Pinpoint the cell where the given text exists, returning its (X, Y) midpoint coordinate. 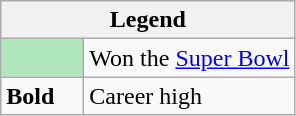
Won the Super Bowl (190, 58)
Career high (190, 96)
Legend (148, 20)
Bold (42, 96)
